Detect which cell encompasses the target text, then output its (x, y) center coordinate. 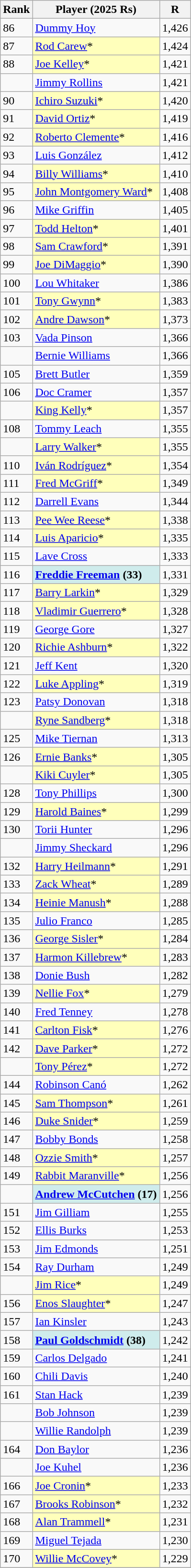
Dummy Hoy (96, 28)
134 (16, 902)
Julio Franco (96, 921)
Willie McCovey* (96, 1558)
Lou Whitaker (96, 283)
1,278 (175, 1012)
Don Baylor (96, 1449)
Ryne Sandberg* (96, 720)
123 (16, 702)
1,283 (175, 957)
Larry Walker* (96, 447)
Duke Snider* (96, 1121)
Roberto Clemente* (96, 137)
Enos Slaughter* (96, 1303)
Barry Larkin* (96, 593)
116 (16, 575)
Bob Johnson (96, 1413)
Harry Heilmann* (96, 866)
Rod Carew* (96, 46)
158 (16, 1340)
1,291 (175, 866)
Kiki Cuyler* (96, 775)
Bernie Williams (96, 356)
122 (16, 684)
1,383 (175, 301)
102 (16, 319)
Stan Hack (96, 1395)
1,329 (175, 593)
Zack Wheat* (96, 884)
Pee Wee Reese* (96, 519)
157 (16, 1321)
Mike Griffin (96, 210)
151 (16, 1212)
Tommy Leach (96, 429)
Carlton Fisk* (96, 1030)
Nellie Fox* (96, 993)
1,232 (175, 1504)
169 (16, 1540)
93 (16, 155)
149 (16, 1176)
1,416 (175, 137)
167 (16, 1504)
Brooks Robinson* (96, 1504)
110 (16, 465)
160 (16, 1376)
Ellis Burks (96, 1230)
111 (16, 483)
Tony Gwynn* (96, 301)
129 (16, 812)
Brett Butler (96, 374)
164 (16, 1449)
1,319 (175, 684)
120 (16, 647)
Ian Kinsler (96, 1321)
170 (16, 1558)
Freddie Freeman (33) (96, 575)
George Sisler* (96, 939)
1,259 (175, 1121)
118 (16, 611)
Chili Davis (96, 1376)
117 (16, 593)
1,255 (175, 1212)
David Ortiz* (96, 119)
1,284 (175, 939)
106 (16, 392)
Player (2025 Rs) (96, 10)
1,426 (175, 28)
Joe Kelley* (96, 64)
Luis Aparicio* (96, 538)
Darrell Evans (96, 501)
1,288 (175, 902)
George Gore (96, 629)
140 (16, 1012)
91 (16, 119)
1,258 (175, 1139)
1,231 (175, 1522)
Doc Cramer (96, 392)
86 (16, 28)
Tony Phillips (96, 793)
1,386 (175, 283)
Fred Tenney (96, 1012)
1,335 (175, 538)
95 (16, 192)
133 (16, 884)
147 (16, 1139)
John Montgomery Ward* (96, 192)
Willie Randolph (96, 1431)
Jim Gilliam (96, 1212)
1,233 (175, 1486)
153 (16, 1249)
1,327 (175, 629)
Jeff Kent (96, 666)
1,253 (175, 1230)
1,299 (175, 812)
1,401 (175, 228)
88 (16, 64)
1,419 (175, 119)
Rabbit Maranville* (96, 1176)
97 (16, 228)
1,251 (175, 1249)
96 (16, 210)
1,349 (175, 483)
Joe Cronin* (96, 1486)
Andre Dawson* (96, 319)
154 (16, 1267)
136 (16, 939)
166 (16, 1486)
Paul Goldschmidt (38) (96, 1340)
1,405 (175, 210)
Vada Pinson (96, 338)
Ozzie Smith* (96, 1158)
90 (16, 101)
1,242 (175, 1340)
103 (16, 338)
161 (16, 1395)
1,289 (175, 884)
92 (16, 137)
156 (16, 1303)
Robinson Canó (96, 1084)
Jimmy Rollins (96, 82)
Jim Rice* (96, 1285)
Sam Crawford* (96, 247)
Ernie Banks* (96, 756)
125 (16, 738)
115 (16, 556)
Harmon Killebrew* (96, 957)
152 (16, 1230)
94 (16, 173)
1,230 (175, 1540)
108 (16, 429)
87 (16, 46)
138 (16, 975)
Bobby Bonds (96, 1139)
Fred McGriff* (96, 483)
Patsy Donovan (96, 702)
132 (16, 866)
1,331 (175, 575)
1,391 (175, 247)
Torii Hunter (96, 830)
Donie Bush (96, 975)
128 (16, 793)
101 (16, 301)
Richie Ashburn* (96, 647)
Iván Rodríguez* (96, 465)
Jim Edmonds (96, 1249)
Todd Helton* (96, 228)
145 (16, 1103)
144 (16, 1084)
139 (16, 993)
Miguel Tejada (96, 1540)
148 (16, 1158)
112 (16, 501)
1,390 (175, 265)
1,410 (175, 173)
1,344 (175, 501)
1,285 (175, 921)
1,408 (175, 192)
Dave Parker* (96, 1048)
1,424 (175, 46)
Luke Appling* (96, 684)
1,241 (175, 1358)
Sam Thompson* (96, 1103)
Billy Williams* (96, 173)
1,354 (175, 465)
1,300 (175, 793)
141 (16, 1030)
R (175, 10)
Mike Tiernan (96, 738)
1,333 (175, 556)
121 (16, 666)
Ray Durham (96, 1267)
1,412 (175, 155)
1,276 (175, 1030)
1,322 (175, 647)
137 (16, 957)
98 (16, 247)
1,313 (175, 738)
Heinie Manush* (96, 902)
Andrew McCutchen (17) (96, 1194)
1,257 (175, 1158)
1,261 (175, 1103)
1,247 (175, 1303)
1,229 (175, 1558)
1,279 (175, 993)
114 (16, 538)
Joe Kuhel (96, 1467)
1,240 (175, 1376)
1,338 (175, 519)
126 (16, 756)
130 (16, 830)
Joe DiMaggio* (96, 265)
1,262 (175, 1084)
Harold Baines* (96, 812)
Rank (16, 10)
119 (16, 629)
Lave Cross (96, 556)
Jimmy Sheckard (96, 848)
1,320 (175, 666)
99 (16, 265)
1,373 (175, 319)
Tony Pérez* (96, 1066)
Ichiro Suzuki* (96, 101)
Alan Trammell* (96, 1522)
113 (16, 519)
159 (16, 1358)
100 (16, 283)
1,359 (175, 374)
168 (16, 1522)
Carlos Delgado (96, 1358)
Luis González (96, 155)
135 (16, 921)
105 (16, 374)
Vladimir Guerrero* (96, 611)
King Kelly* (96, 410)
1,420 (175, 101)
1,243 (175, 1321)
1,328 (175, 611)
1,282 (175, 975)
142 (16, 1048)
146 (16, 1121)
